Search for the cell housing the specified text and yield its (x, y) center coordinate. 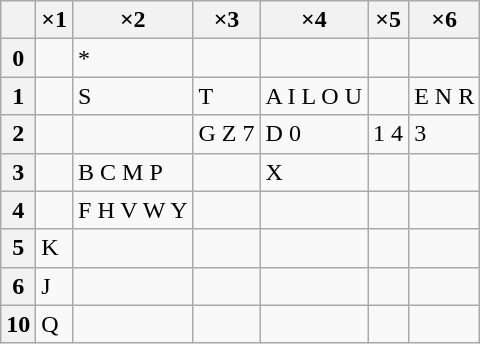
6 (18, 286)
×1 (54, 20)
D 0 (314, 134)
×4 (314, 20)
0 (18, 58)
J (54, 286)
E N R (444, 96)
* (133, 58)
G Z 7 (226, 134)
5 (18, 248)
×2 (133, 20)
B C M P (133, 172)
4 (18, 210)
K (54, 248)
Q (54, 324)
S (133, 96)
F H V W Y (133, 210)
T (226, 96)
2 (18, 134)
×6 (444, 20)
10 (18, 324)
A I L O U (314, 96)
1 4 (388, 134)
×5 (388, 20)
×3 (226, 20)
1 (18, 96)
X (314, 172)
